Provide the [X, Y] coordinate of the cell's center where the given text is located.  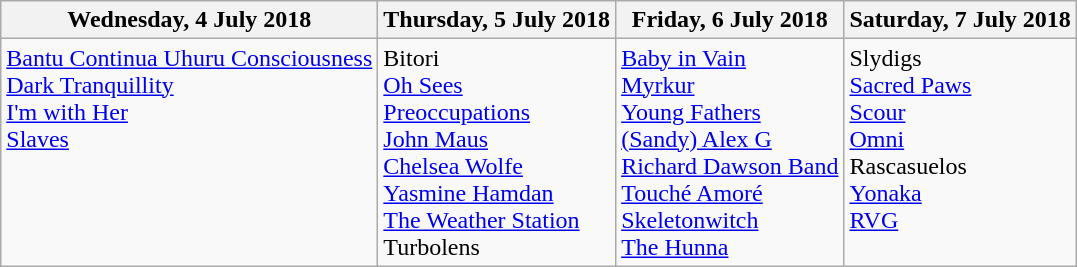
Baby in VainMyrkurYoung Fathers(Sandy) Alex GRichard Dawson BandTouché AmoréSkeletonwitchThe Hunna [730, 152]
SlydigsSacred PawsScourOmniRascasuelosYonakaRVG [960, 152]
Thursday, 5 July 2018 [497, 20]
Saturday, 7 July 2018 [960, 20]
Bantu Continua Uhuru ConsciousnessDark TranquillityI'm with HerSlaves [190, 152]
Wednesday, 4 July 2018 [190, 20]
BitoriOh SeesPreoccupationsJohn MausChelsea WolfeYasmine HamdanThe Weather StationTurbolens [497, 152]
Friday, 6 July 2018 [730, 20]
